Pinpoint the cell where the given text exists, returning its [X, Y] midpoint coordinate. 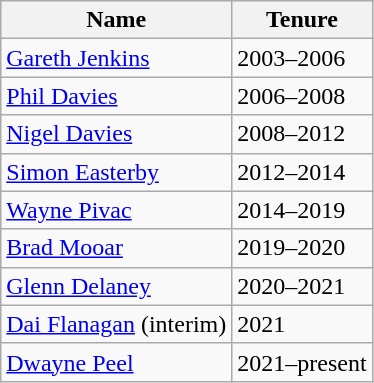
Name [116, 20]
2020–2021 [302, 286]
Gareth Jenkins [116, 58]
Nigel Davies [116, 134]
Dwayne Peel [116, 362]
2021 [302, 324]
2008–2012 [302, 134]
Simon Easterby [116, 172]
2021–present [302, 362]
2003–2006 [302, 58]
Brad Mooar [116, 248]
Glenn Delaney [116, 286]
2019–2020 [302, 248]
2012–2014 [302, 172]
2014–2019 [302, 210]
2006–2008 [302, 96]
Phil Davies [116, 96]
Dai Flanagan (interim) [116, 324]
Tenure [302, 20]
Wayne Pivac [116, 210]
